Provide the (X, Y) coordinate of the cell's center where the given text is located.  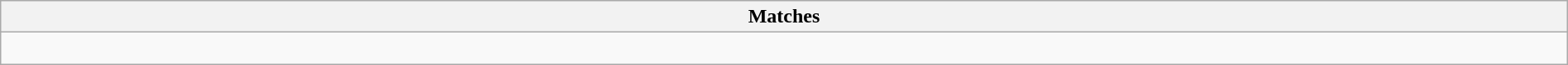
Matches (784, 17)
